Identify which cell holds the provided text, then report its (x, y) central coordinate. 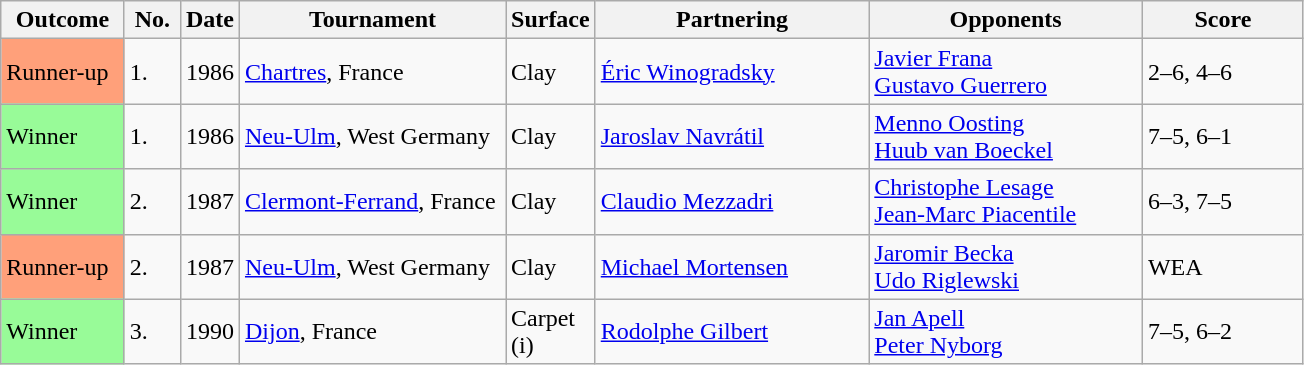
7–5, 6–2 (1222, 332)
1990 (210, 332)
7–5, 6–1 (1222, 136)
Clermont-Ferrand, France (372, 202)
Outcome (63, 20)
Tournament (372, 20)
Jaroslav Navrátil (732, 136)
Date (210, 20)
Score (1222, 20)
Menno Oosting Huub van Boeckel (1006, 136)
Carpet (i) (551, 332)
Éric Winogradsky (732, 72)
Christophe Lesage Jean-Marc Piacentile (1006, 202)
2–6, 4–6 (1222, 72)
Claudio Mezzadri (732, 202)
Michael Mortensen (732, 266)
WEA (1222, 266)
Surface (551, 20)
Rodolphe Gilbert (732, 332)
Partnering (732, 20)
Dijon, France (372, 332)
3. (152, 332)
Javier Frana Gustavo Guerrero (1006, 72)
Jaromir Becka Udo Riglewski (1006, 266)
No. (152, 20)
Opponents (1006, 20)
Jan Apell Peter Nyborg (1006, 332)
6–3, 7–5 (1222, 202)
Chartres, France (372, 72)
